Identify which cell holds the provided text, then report its [x, y] central coordinate. 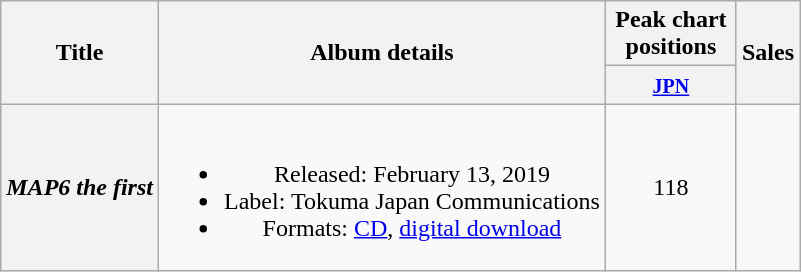
Released: February 13, 2019Label: Tokuma Japan CommunicationsFormats: CD, digital download [382, 188]
Album details [382, 52]
Sales [768, 52]
Peak chart positions [670, 34]
MAP6 the first [80, 188]
Title [80, 52]
118 [670, 188]
JPN [670, 85]
